Detect which cell encompasses the target text, then output its [X, Y] center coordinate. 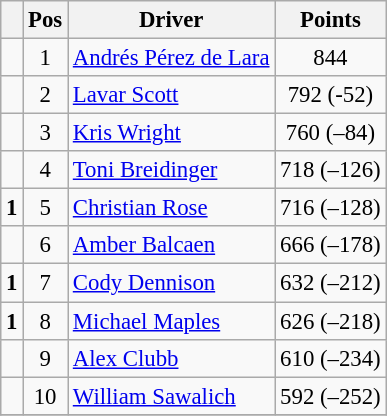
632 (–212) [330, 283]
Driver [172, 20]
3 [46, 133]
666 (–178) [330, 245]
760 (–84) [330, 133]
Alex Clubb [172, 358]
6 [46, 245]
792 (-52) [330, 95]
610 (–234) [330, 358]
Andrés Pérez de Lara [172, 58]
2 [46, 95]
Points [330, 20]
10 [46, 396]
William Sawalich [172, 396]
5 [46, 208]
Michael Maples [172, 321]
Lavar Scott [172, 95]
7 [46, 283]
Amber Balcaen [172, 245]
716 (–128) [330, 208]
8 [46, 321]
Pos [46, 20]
Christian Rose [172, 208]
592 (–252) [330, 396]
844 [330, 58]
4 [46, 170]
9 [46, 358]
Kris Wright [172, 133]
Cody Dennison [172, 283]
718 (–126) [330, 170]
Toni Breidinger [172, 170]
626 (–218) [330, 321]
